Return the [X, Y] coordinate for the center point of the cell that contains the specified text.  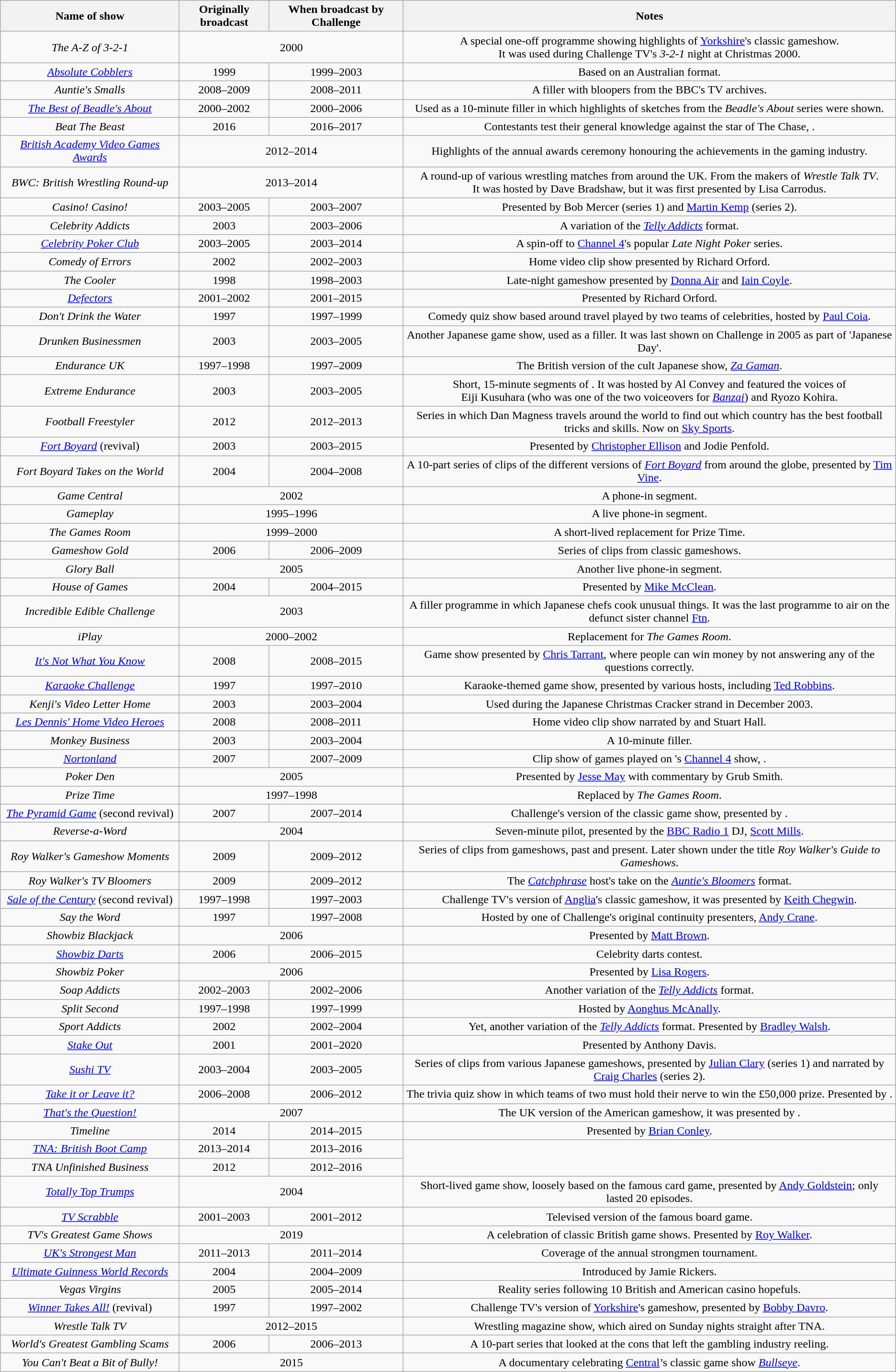
The trivia quiz show in which teams of two must hold their nerve to win the £50,000 prize. Presented by . [649, 1094]
Wrestle Talk TV [90, 1326]
TNA: British Boot Camp [90, 1149]
The A-Z of 3-2-1 [90, 47]
That's the Question! [90, 1112]
Game show presented by Chris Tarrant, where people can win money by not answering any of the questions correctly. [649, 661]
Based on an Australian format. [649, 72]
2012–2013 [336, 421]
A celebration of classic British game shows. Presented by Roy Walker. [649, 1235]
Absolute Cobblers [90, 72]
Roy Walker's Gameshow Moments [90, 856]
Comedy quiz show based around travel played by two teams of celebrities, hosted by Paul Coia. [649, 317]
Challenge TV's version of Anglia's classic gameshow, it was presented by Keith Chegwin. [649, 899]
When broadcast by Challenge [336, 16]
2011–2013 [224, 1253]
A documentary celebrating Central’s classic game show Bullseye. [649, 1362]
2002–2006 [336, 990]
2008–2009 [224, 90]
2006–2008 [224, 1094]
Incredible Edible Challenge [90, 611]
Don't Drink the Water [90, 317]
1995–1996 [291, 514]
2014 [224, 1131]
The Best of Beadle's About [90, 108]
2006–2013 [336, 1344]
Televised version of the famous board game. [649, 1216]
Series of clips from classic gameshows. [649, 550]
A short-lived replacement for Prize Time. [649, 532]
The Games Room [90, 532]
Wrestling magazine show, which aired on Sunday nights straight after TNA. [649, 1326]
Sushi TV [90, 1070]
A spin-off to Channel 4's popular Late Night Poker series. [649, 243]
Late-night gameshow presented by Donna Air and Iain Coyle. [649, 280]
2014–2015 [336, 1131]
A filler with bloopers from the BBC's TV archives. [649, 90]
Challenge's version of the classic game show, presented by . [649, 813]
Presented by Matt Brown. [649, 935]
Series of clips from various Japanese gameshows, presented by Julian Clary (series 1) and narrated by Craig Charles (series 2). [649, 1070]
Split Second [90, 1009]
Timeline [90, 1131]
2012–2014 [291, 151]
Contestants test their general knowledge against the star of The Chase, . [649, 126]
Introduced by Jamie Rickers. [649, 1271]
Vegas Virgins [90, 1290]
The Cooler [90, 280]
Highlights of the annual awards ceremony honouring the achievements in the gaming industry. [649, 151]
Kenji's Video Letter Home [90, 704]
The UK version of the American gameshow, it was presented by . [649, 1112]
Series in which Dan Magness travels around the world to find out which country has the best football tricks and skills. Now on Sky Sports. [649, 421]
Presented by Jesse May with commentary by Grub Smith. [649, 777]
1999 [224, 72]
1997–2002 [336, 1308]
Coverage of the annual strongmen tournament. [649, 1253]
Presented by Christopher Ellison and Jodie Penfold. [649, 446]
Gameshow Gold [90, 550]
Presented by Anthony Davis. [649, 1045]
A live phone-in segment. [649, 514]
2016–2017 [336, 126]
Extreme Endurance [90, 391]
2007–2014 [336, 813]
Name of show [90, 16]
Roy Walker's TV Bloomers [90, 881]
TV's Greatest Game Shows [90, 1235]
Football Freestyler [90, 421]
Casino! Casino! [90, 207]
2016 [224, 126]
Showbiz Poker [90, 972]
Another Japanese game show, used as a filler. It was last shown on Challenge in 2005 as part of 'Japanese Day'. [649, 341]
The British version of the cult Japanese show, Za Gaman. [649, 366]
Presented by Richard Orford. [649, 298]
2000–2006 [336, 108]
2012–2016 [336, 1167]
1997–2008 [336, 917]
2001–2002 [224, 298]
UK's Strongest Man [90, 1253]
Seven-minute pilot, presented by the BBC Radio 1 DJ, Scott Mills. [649, 831]
1997–2003 [336, 899]
Showbiz Blackjack [90, 935]
Drunken Businessmen [90, 341]
Another variation of the Telly Addicts format. [649, 990]
It's Not What You Know [90, 661]
1999–2000 [291, 532]
Used during the Japanese Christmas Cracker strand in December 2003. [649, 704]
Fort Boyard Takes on the World [90, 471]
2001–2020 [336, 1045]
Home video clip show narrated by and Stuart Hall. [649, 722]
Originally broadcast [224, 16]
2003–2014 [336, 243]
2001–2012 [336, 1216]
Used as a 10-minute filler in which highlights of sketches from the Beadle's About series were shown. [649, 108]
Les Dennis' Home Video Heroes [90, 722]
Endurance UK [90, 366]
Karaoke Challenge [90, 686]
Poker Den [90, 777]
Take it or Leave it? [90, 1094]
Clip show of games played on 's Channel 4 show, . [649, 759]
2006–2012 [336, 1094]
Sale of the Century (second revival) [90, 899]
Celebrity darts contest. [649, 953]
You Can't Beat a Bit of Bully! [90, 1362]
1997–2010 [336, 686]
A filler programme in which Japanese chefs cook unusual things. It was the last programme to air on the defunct sister channel Ftn. [649, 611]
Glory Ball [90, 568]
A phone-in segment. [649, 496]
2005–2014 [336, 1290]
Winner Takes All! (revival) [90, 1308]
1998 [224, 280]
1997–2009 [336, 366]
Presented by Mike McClean. [649, 587]
Reverse-a-Word [90, 831]
Yet, another variation of the Telly Addicts format. Presented by Bradley Walsh. [649, 1027]
Defectors [90, 298]
Hosted by Aonghus McAnally. [649, 1009]
A variation of the Telly Addicts format. [649, 225]
Celebrity Addicts [90, 225]
2003–2015 [336, 446]
Ultimate Guinness World Records [90, 1271]
2003–2007 [336, 207]
Replacement for The Games Room. [649, 636]
BWC: British Wrestling Round-up [90, 182]
Home video clip show presented by Richard Orford. [649, 261]
2001–2003 [224, 1216]
2000 [291, 47]
Fort Boyard (revival) [90, 446]
Monkey Business [90, 740]
Stake Out [90, 1045]
2003–2006 [336, 225]
TNA Unfinished Business [90, 1167]
Celebrity Poker Club [90, 243]
Auntie's Smalls [90, 90]
Series of clips from gameshows, past and present. Later shown under the title Roy Walker's Guide to Gameshows. [649, 856]
2006–2009 [336, 550]
Presented by Brian Conley. [649, 1131]
2019 [291, 1235]
2004–2008 [336, 471]
Another live phone-in segment. [649, 568]
1999–2003 [336, 72]
2001–2015 [336, 298]
Soap Addicts [90, 990]
TV Scrabble [90, 1216]
Game Central [90, 496]
Comedy of Errors [90, 261]
Notes [649, 16]
World's Greatest Gambling Scams [90, 1344]
Prize Time [90, 795]
A special one-off programme showing highlights of Yorkshire's classic gameshow.It was used during Challenge TV's 3-2-1 night at Christmas 2000. [649, 47]
A 10-minute filler. [649, 740]
2007–2009 [336, 759]
Presented by Lisa Rogers. [649, 972]
Replaced by The Games Room. [649, 795]
Reality series following 10 British and American casino hopefuls. [649, 1290]
A 10-part series of clips of the different versions of Fort Boyard from around the globe, presented by Tim Vine. [649, 471]
Nortonland [90, 759]
House of Games [90, 587]
Short-lived game show, loosely based on the famous card game, presented by Andy Goldstein; only lasted 20 episodes. [649, 1191]
The Pyramid Game (second revival) [90, 813]
2015 [291, 1362]
2002–2004 [336, 1027]
2004–2015 [336, 587]
A 10-part series that looked at the cons that left the gambling industry reeling. [649, 1344]
2001 [224, 1045]
Showbiz Darts [90, 953]
Say the Word [90, 917]
Sport Addicts [90, 1027]
iPlay [90, 636]
1998–2003 [336, 280]
The Catchphrase host's take on the Auntie's Bloomers format. [649, 881]
British Academy Video Games Awards [90, 151]
2013–2016 [336, 1149]
Beat The Beast [90, 126]
Hosted by one of Challenge's original continuity presenters, Andy Crane. [649, 917]
2006–2015 [336, 953]
2012–2015 [291, 1326]
2008–2015 [336, 661]
Totally Top Trumps [90, 1191]
2004–2009 [336, 1271]
Presented by Bob Mercer (series 1) and Martin Kemp (series 2). [649, 207]
Karaoke-themed game show, presented by various hosts, including Ted Robbins. [649, 686]
2011–2014 [336, 1253]
Gameplay [90, 514]
Challenge TV's version of Yorkshire's gameshow, presented by Bobby Davro. [649, 1308]
